Return the (X, Y) coordinate for the center point of the cell that contains the specified text.  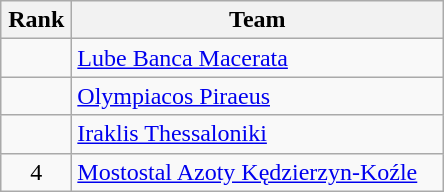
Rank (36, 20)
Mostostal Azoty Kędzierzyn-Koźle (258, 172)
Iraklis Thessaloniki (258, 134)
4 (36, 172)
Lube Banca Macerata (258, 58)
Team (258, 20)
Olympiacos Piraeus (258, 96)
